Pinpoint the cell where the given text exists, returning its [x, y] midpoint coordinate. 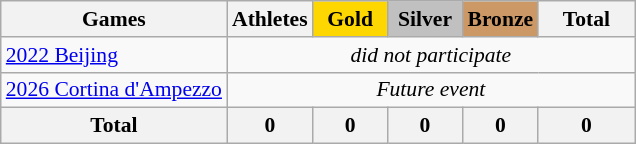
Bronze [500, 19]
Future event [431, 90]
2026 Cortina d'Ampezzo [114, 90]
did not participate [431, 55]
Athletes [270, 19]
Games [114, 19]
Gold [350, 19]
Silver [426, 19]
2022 Beijing [114, 55]
